From the cell containing the given text, extract its center point as (X, Y) coordinate. 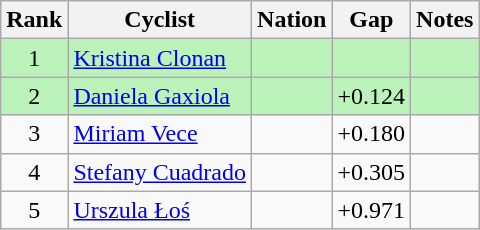
1 (34, 58)
Rank (34, 20)
Gap (372, 20)
Notes (445, 20)
Miriam Vece (160, 134)
+0.305 (372, 172)
+0.124 (372, 96)
3 (34, 134)
Urszula Łoś (160, 210)
+0.971 (372, 210)
+0.180 (372, 134)
4 (34, 172)
Kristina Clonan (160, 58)
5 (34, 210)
2 (34, 96)
Nation (292, 20)
Stefany Cuadrado (160, 172)
Daniela Gaxiola (160, 96)
Cyclist (160, 20)
